Pinpoint the cell where the given text exists, returning its (x, y) midpoint coordinate. 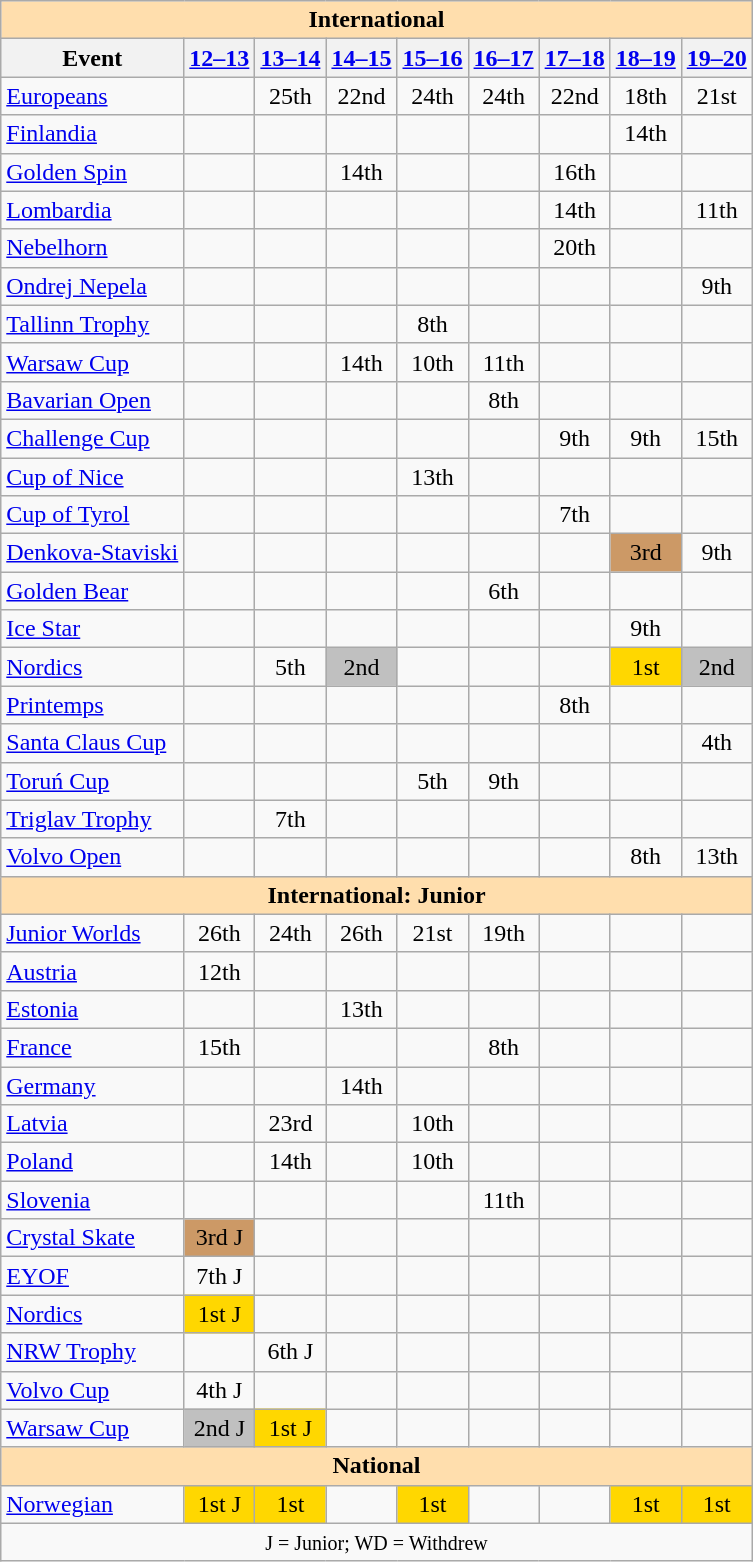
Norwegian (92, 1504)
6th J (290, 1352)
Germany (92, 1085)
Junior Worlds (92, 933)
Denkova-Staviski (92, 553)
3rd J (220, 1238)
12–13 (220, 58)
Europeans (92, 96)
Bavarian Open (92, 400)
2nd J (220, 1428)
Event (92, 58)
Volvo Open (92, 857)
International (377, 20)
Cup of Tyrol (92, 515)
15–16 (432, 58)
Austria (92, 971)
Finlandia (92, 134)
Volvo Cup (92, 1390)
Ondrej Nepela (92, 286)
Cup of Nice (92, 477)
International: Junior (377, 895)
Tallinn Trophy (92, 324)
20th (574, 248)
6th (504, 591)
12th (220, 971)
25th (290, 96)
Nebelhorn (92, 248)
3rd (646, 553)
Challenge Cup (92, 438)
23rd (290, 1124)
EYOF (92, 1276)
Ice Star (92, 629)
19–20 (716, 58)
Triglav Trophy (92, 819)
Crystal Skate (92, 1238)
National (377, 1466)
14–15 (362, 58)
18th (646, 96)
Lombardia (92, 210)
Golden Spin (92, 172)
NRW Trophy (92, 1352)
Printemps (92, 705)
18–19 (646, 58)
Latvia (92, 1124)
16th (574, 172)
Slovenia (92, 1200)
Golden Bear (92, 591)
France (92, 1047)
16–17 (504, 58)
7th J (220, 1276)
4th J (220, 1390)
Estonia (92, 1009)
17–18 (574, 58)
13–14 (290, 58)
19th (504, 933)
Toruń Cup (92, 781)
J = Junior; WD = Withdrew (377, 1542)
4th (716, 743)
Poland (92, 1162)
Santa Claus Cup (92, 743)
